Detect which cell encompasses the target text, then output its [x, y] center coordinate. 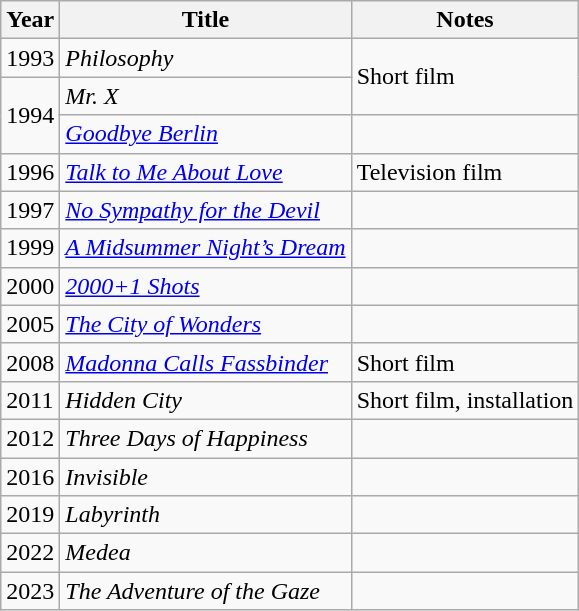
Year [30, 20]
Invisible [206, 477]
A Midsummer Night’s Dream [206, 248]
2011 [30, 400]
Television film [465, 172]
2023 [30, 591]
1994 [30, 115]
Philosophy [206, 58]
2019 [30, 515]
Mr. X [206, 96]
1997 [30, 210]
1993 [30, 58]
2005 [30, 324]
Hidden City [206, 400]
No Sympathy for the Devil [206, 210]
Notes [465, 20]
1999 [30, 248]
1996 [30, 172]
2016 [30, 477]
Labyrinth [206, 515]
2008 [30, 362]
2000 [30, 286]
Three Days of Happiness [206, 438]
The City of Wonders [206, 324]
The Adventure of the Gaze [206, 591]
2000+1 Shots [206, 286]
2022 [30, 553]
2012 [30, 438]
Medea [206, 553]
Short film, installation [465, 400]
Talk to Me About Love [206, 172]
Title [206, 20]
Goodbye Berlin [206, 134]
Madonna Calls Fassbinder [206, 362]
